Locate the cell with the specified text and output its (X, Y) center coordinate. 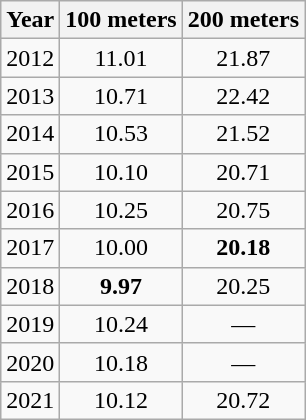
20.71 (243, 172)
11.01 (121, 58)
2014 (30, 134)
2020 (30, 362)
10.10 (121, 172)
10.24 (121, 324)
10.53 (121, 134)
9.97 (121, 286)
20.72 (243, 400)
20.25 (243, 286)
10.00 (121, 248)
10.18 (121, 362)
20.18 (243, 248)
100 meters (121, 20)
10.71 (121, 96)
10.25 (121, 210)
21.87 (243, 58)
2021 (30, 400)
2017 (30, 248)
2012 (30, 58)
2016 (30, 210)
2013 (30, 96)
2019 (30, 324)
Year (30, 20)
21.52 (243, 134)
2015 (30, 172)
20.75 (243, 210)
2018 (30, 286)
10.12 (121, 400)
200 meters (243, 20)
22.42 (243, 96)
